Detect which cell encompasses the target text, then output its [X, Y] center coordinate. 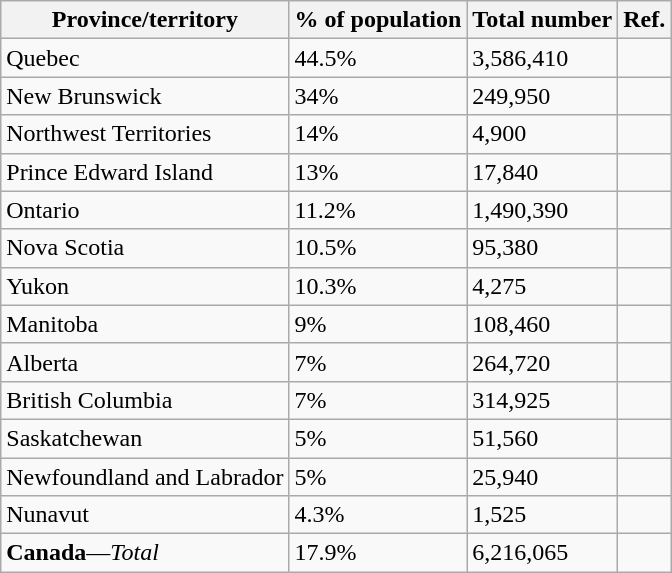
264,720 [542, 362]
Province/territory [145, 20]
British Columbia [145, 400]
34% [378, 96]
Nova Scotia [145, 248]
11.2% [378, 210]
10.5% [378, 248]
Yukon [145, 286]
Total number [542, 20]
44.5% [378, 58]
95,380 [542, 248]
13% [378, 172]
314,925 [542, 400]
9% [378, 324]
1,525 [542, 515]
17,840 [542, 172]
6,216,065 [542, 553]
Ref. [644, 20]
51,560 [542, 438]
1,490,390 [542, 210]
249,950 [542, 96]
3,586,410 [542, 58]
25,940 [542, 477]
10.3% [378, 286]
Alberta [145, 362]
Nunavut [145, 515]
4,275 [542, 286]
New Brunswick [145, 96]
Prince Edward Island [145, 172]
Canada—Total [145, 553]
Northwest Territories [145, 134]
Saskatchewan [145, 438]
Manitoba [145, 324]
14% [378, 134]
Ontario [145, 210]
Quebec [145, 58]
Newfoundland and Labrador [145, 477]
108,460 [542, 324]
17.9% [378, 553]
4.3% [378, 515]
% of population [378, 20]
4,900 [542, 134]
